Detect which cell encompasses the target text, then output its [x, y] center coordinate. 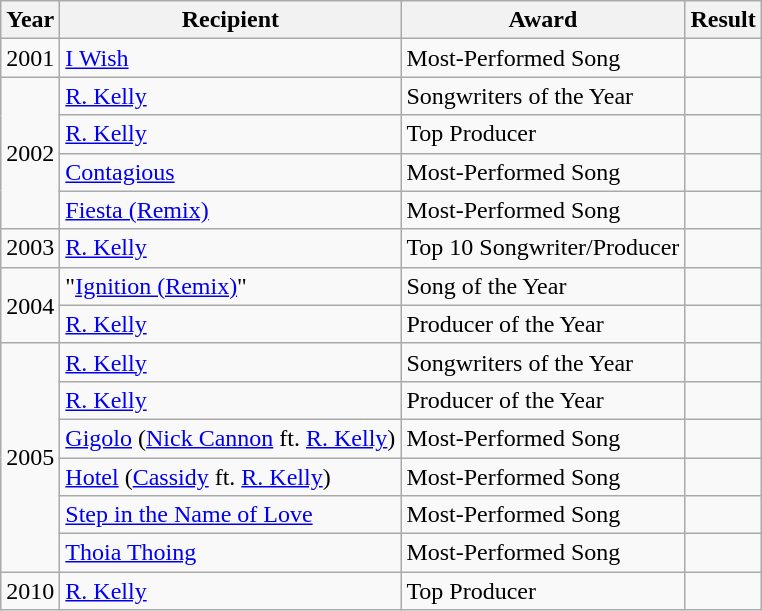
Award [543, 20]
Result [723, 20]
Recipient [230, 20]
2005 [30, 457]
Fiesta (Remix) [230, 210]
2002 [30, 153]
Contagious [230, 172]
"Ignition (Remix)" [230, 286]
Year [30, 20]
2003 [30, 248]
2001 [30, 58]
Step in the Name of Love [230, 515]
Song of the Year [543, 286]
Top 10 Songwriter/Producer [543, 248]
I Wish [230, 58]
2010 [30, 591]
Thoia Thoing [230, 553]
2004 [30, 305]
Gigolo (Nick Cannon ft. R. Kelly) [230, 438]
Hotel (Cassidy ft. R. Kelly) [230, 477]
